For the text-containing cell, return its midpoint in (X, Y) coordinate format. 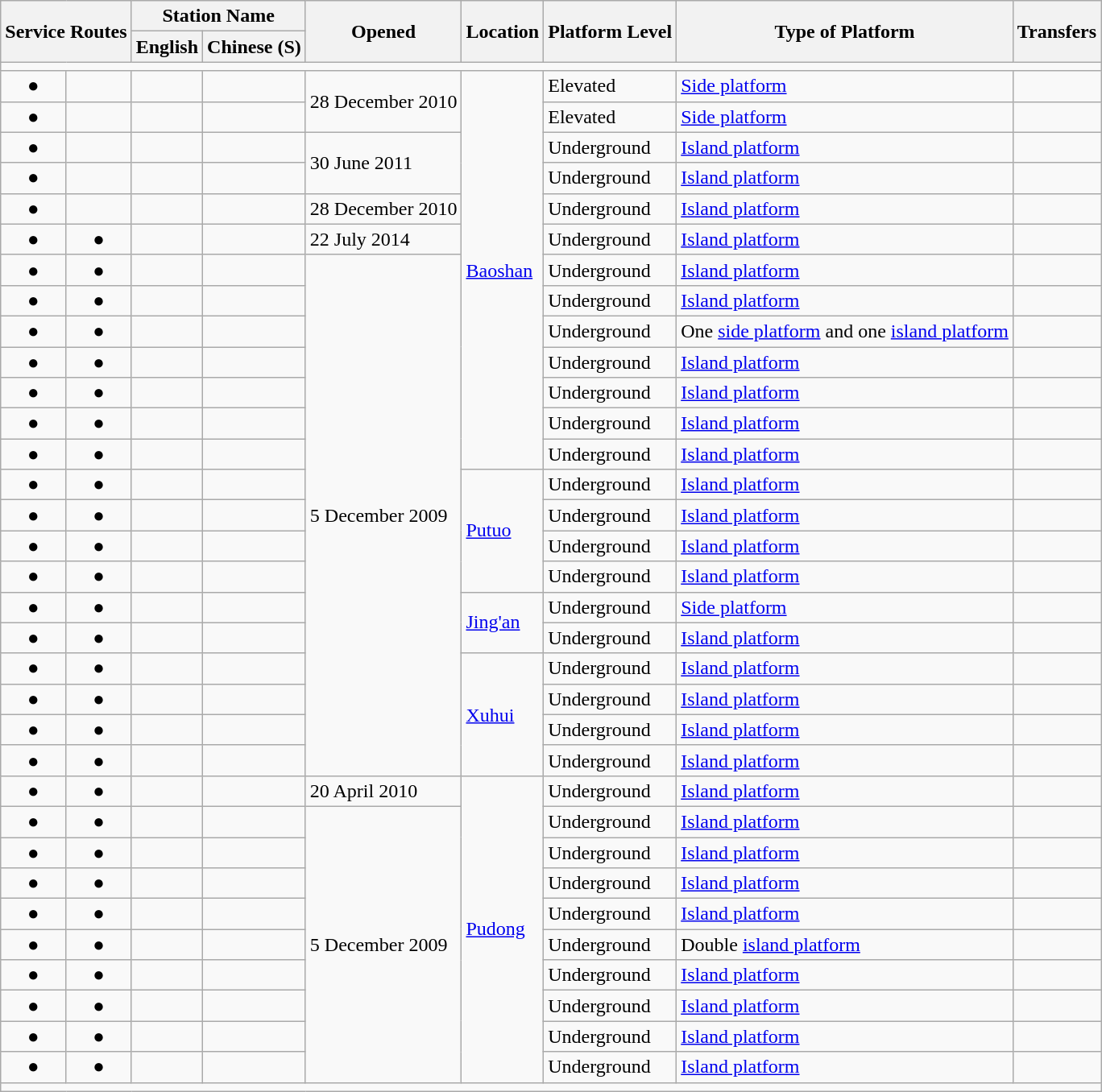
Transfers (1057, 31)
Station Name (218, 16)
30 June 2011 (383, 163)
Platform Level (611, 31)
Service Routes (66, 31)
Putuo (503, 531)
Xuhui (503, 714)
Double island platform (845, 945)
Jing'an (503, 623)
Opened (383, 31)
20 April 2010 (383, 791)
22 July 2014 (383, 239)
Pudong (503, 929)
English (167, 47)
Location (503, 31)
Chinese (S) (255, 47)
Baoshan (503, 271)
Type of Platform (845, 31)
One side platform and one island platform (845, 331)
